From the cell containing the given text, extract its center point as [x, y] coordinate. 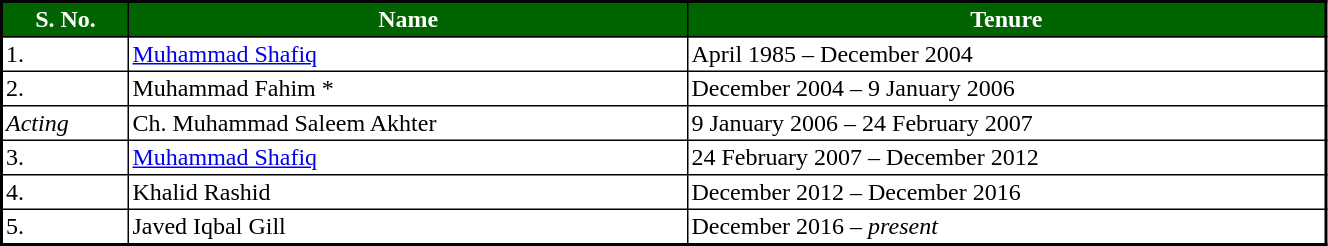
S. No. [66, 20]
December 2012 – December 2016 [1007, 192]
3. [66, 157]
April 1985 – December 2004 [1007, 54]
24 February 2007 – December 2012 [1007, 157]
Ch. Muhammad Saleem Akhter [408, 123]
1. [66, 54]
2. [66, 88]
Khalid Rashid [408, 192]
December 2016 – present [1007, 226]
Acting [66, 123]
Name [408, 20]
4. [66, 192]
5. [66, 226]
Javed Iqbal Gill [408, 226]
Tenure [1007, 20]
December 2004 – 9 January 2006 [1007, 88]
Muhammad Fahim * [408, 88]
9 January 2006 – 24 February 2007 [1007, 123]
